Search for the cell housing the specified text and yield its (x, y) center coordinate. 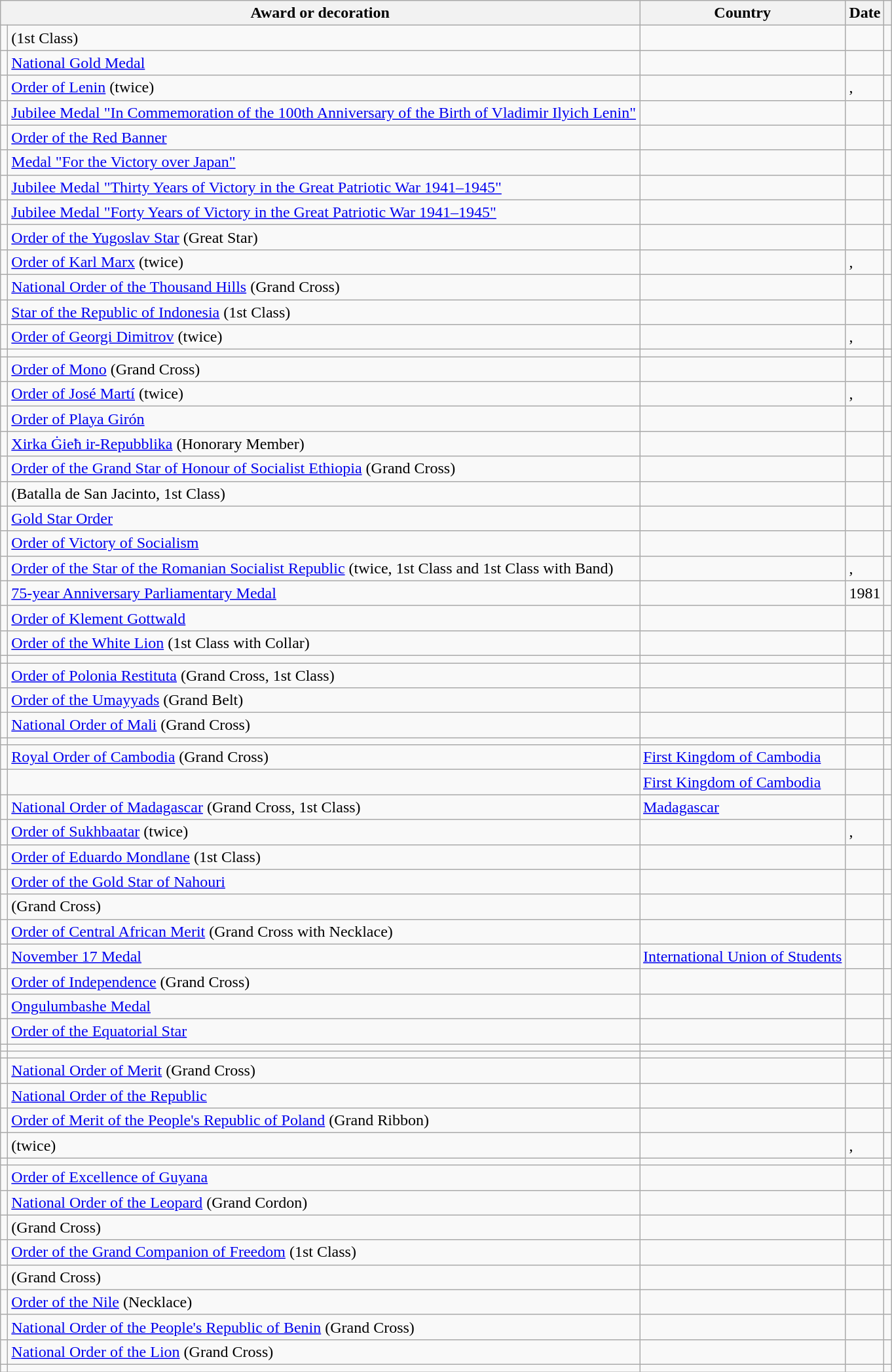
Order of Merit of the People's Republic of Poland (Grand Ribbon) (324, 1121)
Jubilee Medal "Forty Years of Victory in the Great Patriotic War 1941–1945" (324, 212)
Order of Lenin (twice) (324, 88)
National Order of Merit (Grand Cross) (324, 1071)
Xirka Ġieħ ir-Repubblika (Honorary Member) (324, 444)
Order of Georgi Dimitrov (twice) (324, 337)
Order of the Nile (Necklace) (324, 1302)
National Order of the Lion (Grand Cross) (324, 1352)
Date (864, 13)
Order of Polonia Restituta (Grand Cross, 1st Class) (324, 675)
(twice) (324, 1146)
Order of the White Lion (1st Class with Collar) (324, 643)
Jubilee Medal "Thirty Years of Victory in the Great Patriotic War 1941–1945" (324, 187)
(Batalla de San Jacinto, 1st Class) (324, 494)
Order of Victory of Socialism (324, 543)
Country (742, 13)
National Gold Medal (324, 63)
Ongulumbashe Medal (324, 1006)
Order of Independence (Grand Cross) (324, 981)
75-year Anniversary Parliamentary Medal (324, 593)
Gold Star Order (324, 518)
Order of José Martí (twice) (324, 394)
Order of Playa Girón (324, 419)
Order of Mono (Grand Cross) (324, 369)
National Order of the People's Republic of Benin (Grand Cross) (324, 1327)
Award or decoration (320, 13)
National Order of the Republic (324, 1096)
November 17 Medal (324, 956)
National Order of Madagascar (Grand Cross, 1st Class) (324, 807)
International Union of Students (742, 956)
Order of the Umayyads (Grand Belt) (324, 700)
Jubilee Medal "In Commemoration of the 100th Anniversary of the Birth of Vladimir Ilyich Lenin" (324, 113)
Star of the Republic of Indonesia (1st Class) (324, 312)
Medal "For the Victory over Japan" (324, 162)
Order of the Star of the Romanian Socialist Republic (twice, 1st Class and 1st Class with Band) (324, 568)
Order of Sukhbaatar (twice) (324, 832)
Order of Eduardo Mondlane (1st Class) (324, 857)
Royal Order of Cambodia (Grand Cross) (324, 757)
National Order of Mali (Grand Cross) (324, 725)
Order of the Yugoslav Star (Great Star) (324, 237)
Order of Excellence of Guyana (324, 1178)
Order of the Gold Star of Nahouri (324, 882)
(1st Class) (324, 38)
National Order of the Leopard (Grand Cordon) (324, 1202)
Order of Karl Marx (twice) (324, 262)
Order of the Grand Companion of Freedom (1st Class) (324, 1252)
Madagascar (742, 807)
Order of the Grand Star of Honour of Socialist Ethiopia (Grand Cross) (324, 469)
National Order of the Thousand Hills (Grand Cross) (324, 287)
Order of the Equatorial Star (324, 1031)
Order of Central African Merit (Grand Cross with Necklace) (324, 931)
Order of Klement Gottwald (324, 618)
1981 (864, 593)
Order of the Red Banner (324, 137)
